Identify which cell holds the provided text, then report its [x, y] central coordinate. 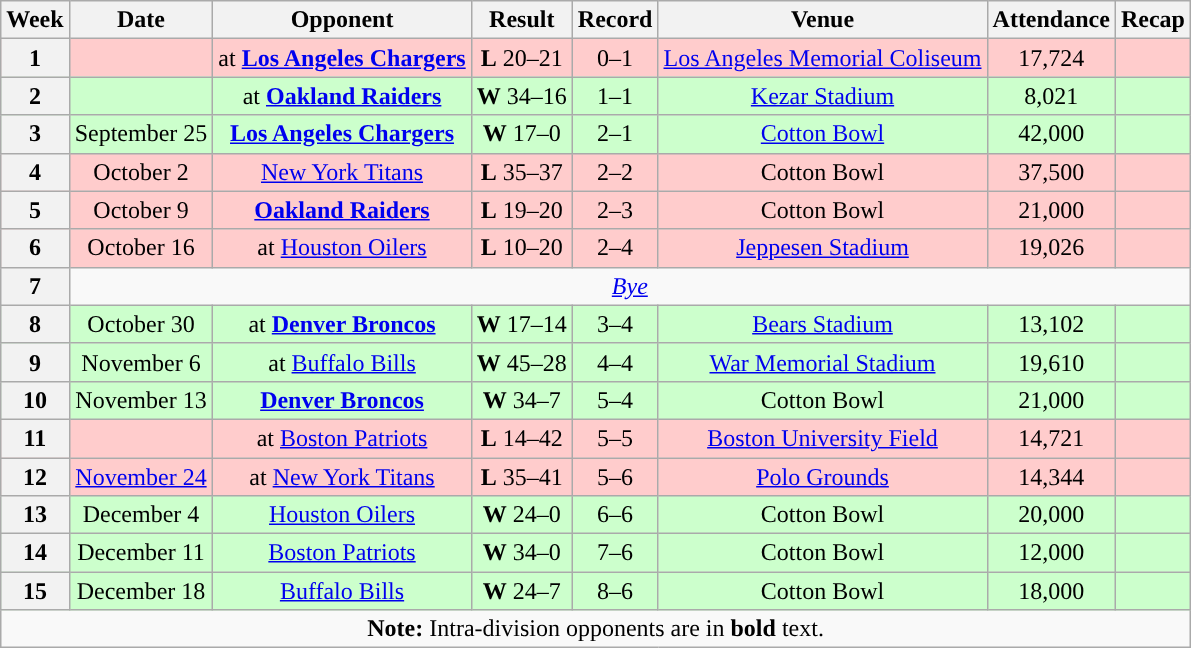
W 34–16 [522, 96]
at Oakland Raiders [342, 96]
W 34–7 [522, 400]
L 35–41 [522, 477]
11 [35, 438]
20,000 [1051, 515]
W 45–28 [522, 362]
Boston Patriots [342, 553]
November 24 [141, 477]
L 19–20 [522, 210]
Venue [822, 20]
New York Titans [342, 172]
8 [35, 324]
Record [615, 20]
W 17–14 [522, 324]
at Los Angeles Chargers [342, 58]
at Denver Broncos [342, 324]
W 34–0 [522, 553]
2–1 [615, 134]
2–2 [615, 172]
7–6 [615, 553]
37,500 [1051, 172]
8–6 [615, 591]
at Houston Oilers [342, 248]
W 24–0 [522, 515]
at Boston Patriots [342, 438]
Jeppesen Stadium [822, 248]
November 6 [141, 362]
5–5 [615, 438]
October 16 [141, 248]
L 20–21 [522, 58]
15 [35, 591]
at Buffalo Bills [342, 362]
2–3 [615, 210]
Oakland Raiders [342, 210]
Polo Grounds [822, 477]
6–6 [615, 515]
5 [35, 210]
L 35–37 [522, 172]
42,000 [1051, 134]
Result [522, 20]
Attendance [1051, 20]
8,021 [1051, 96]
13,102 [1051, 324]
13 [35, 515]
10 [35, 400]
4–4 [615, 362]
17,724 [1051, 58]
2 [35, 96]
6 [35, 248]
Opponent [342, 20]
December 18 [141, 591]
19,026 [1051, 248]
4 [35, 172]
Recap [1152, 20]
October 9 [141, 210]
2–4 [615, 248]
L 14–42 [522, 438]
Kezar Stadium [822, 96]
14,344 [1051, 477]
12,000 [1051, 553]
W 24–7 [522, 591]
5–6 [615, 477]
Los Angeles Memorial Coliseum [822, 58]
19,610 [1051, 362]
3 [35, 134]
9 [35, 362]
Houston Oilers [342, 515]
14,721 [1051, 438]
Date [141, 20]
5–4 [615, 400]
October 30 [141, 324]
Los Angeles Chargers [342, 134]
W 17–0 [522, 134]
at New York Titans [342, 477]
Week [35, 20]
12 [35, 477]
December 4 [141, 515]
October 2 [141, 172]
September 25 [141, 134]
L 10–20 [522, 248]
18,000 [1051, 591]
7 [35, 286]
0–1 [615, 58]
December 11 [141, 553]
1–1 [615, 96]
War Memorial Stadium [822, 362]
Bye [630, 286]
Bears Stadium [822, 324]
1 [35, 58]
14 [35, 553]
3–4 [615, 324]
Note: Intra-division opponents are in bold text. [596, 629]
Buffalo Bills [342, 591]
Denver Broncos [342, 400]
Boston University Field [822, 438]
November 13 [141, 400]
